Output the [X, Y] coordinate of the center of the cell containing the given text.  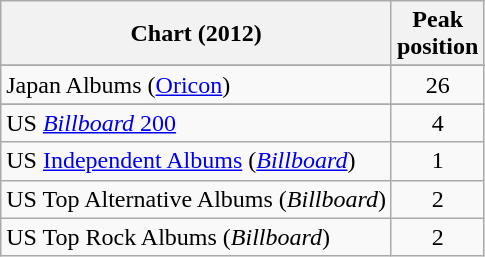
Chart (2012) [196, 34]
US Top Alternative Albums (Billboard) [196, 199]
US Independent Albums (Billboard) [196, 161]
4 [437, 123]
US Top Rock Albums (Billboard) [196, 237]
Peakposition [437, 34]
US Billboard 200 [196, 123]
1 [437, 161]
Japan Albums (Oricon) [196, 85]
26 [437, 85]
